Extract the (x, y) coordinate from the center of the cell holding the provided text.  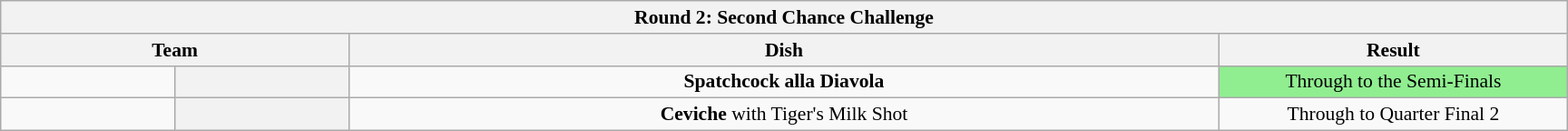
Round 2: Second Chance Challenge (784, 17)
Result (1394, 50)
Spatchcock alla Diavola (784, 82)
Through to the Semi-Finals (1394, 82)
Team (175, 50)
Ceviche with Tiger's Milk Shot (784, 115)
Through to Quarter Final 2 (1394, 115)
Dish (784, 50)
